Extract the (X, Y) coordinate from the center of the cell holding the provided text.  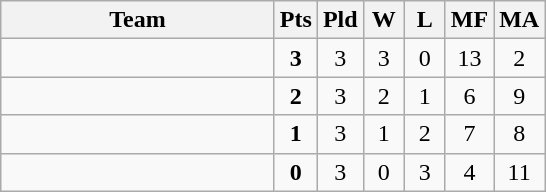
11 (520, 172)
4 (469, 172)
Pld (340, 20)
W (384, 20)
Pts (296, 20)
7 (469, 134)
6 (469, 96)
MF (469, 20)
9 (520, 96)
MA (520, 20)
13 (469, 58)
L (424, 20)
8 (520, 134)
Team (138, 20)
